Locate the cell with the specified text and output its (X, Y) center coordinate. 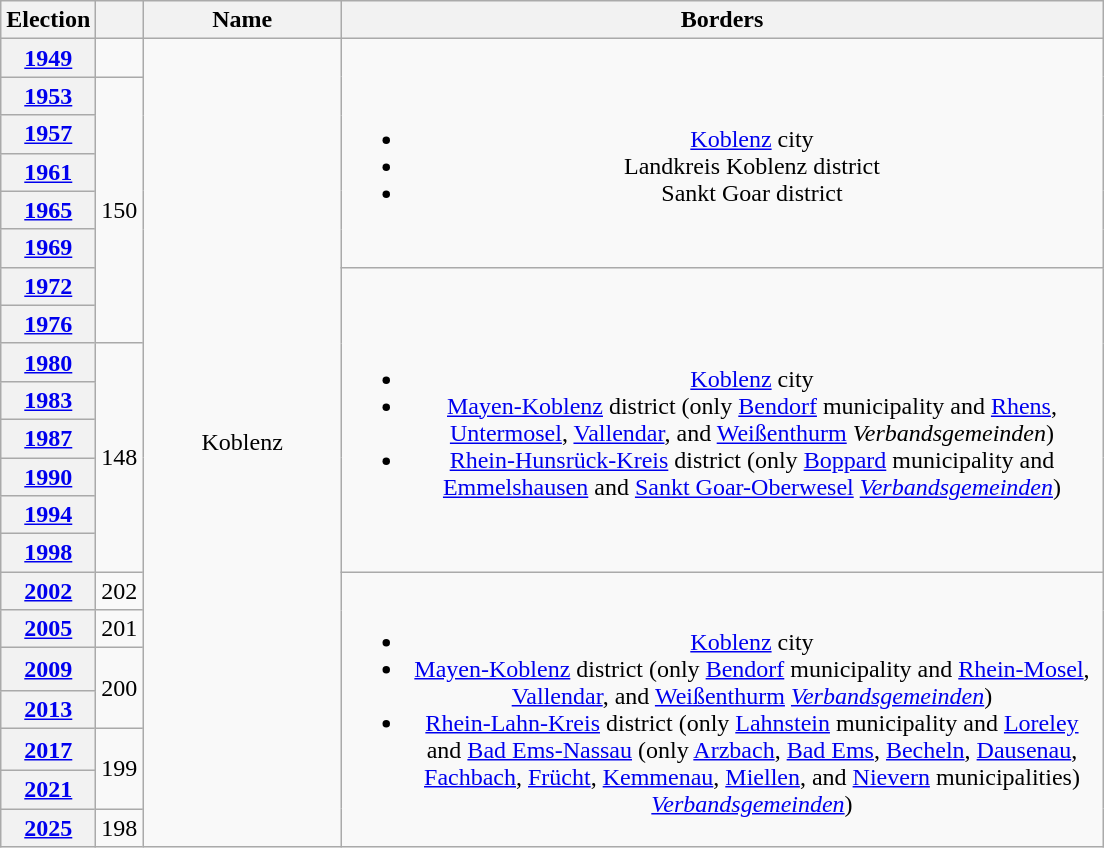
198 (120, 828)
1972 (48, 286)
1976 (48, 324)
1969 (48, 248)
2025 (48, 828)
Election (48, 20)
1983 (48, 400)
1990 (48, 477)
1987 (48, 438)
1949 (48, 58)
1953 (48, 96)
1957 (48, 134)
1998 (48, 553)
2009 (48, 669)
2002 (48, 591)
Koblenz (242, 443)
1994 (48, 515)
148 (120, 457)
1980 (48, 362)
1965 (48, 210)
2005 (48, 629)
Name (242, 20)
Koblenz cityLandkreis Koblenz districtSankt Goar district (722, 153)
Borders (722, 20)
202 (120, 591)
2013 (48, 709)
2021 (48, 790)
1961 (48, 172)
200 (120, 688)
2017 (48, 749)
201 (120, 629)
199 (120, 768)
150 (120, 210)
